Search for the cell housing the specified text and yield its (x, y) center coordinate. 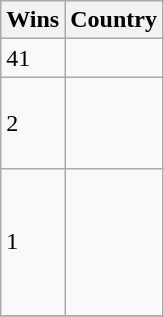
2 (33, 123)
1 (33, 242)
41 (33, 58)
Country (114, 20)
Wins (33, 20)
